Return [x, y] of the center of cell containing provided text 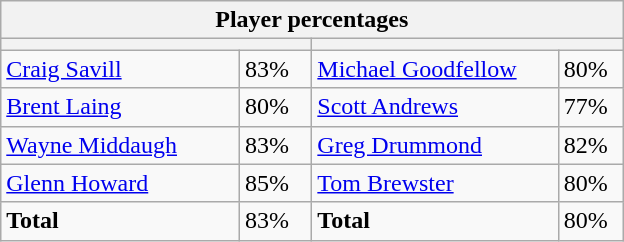
Glenn Howard [120, 183]
Brent Laing [120, 107]
Tom Brewster [436, 183]
Michael Goodfellow [436, 69]
Greg Drummond [436, 145]
Player percentages [312, 20]
Craig Savill [120, 69]
82% [590, 145]
85% [275, 183]
Scott Andrews [436, 107]
Wayne Middaugh [120, 145]
77% [590, 107]
